For the text-containing cell, return its midpoint in [x, y] coordinate format. 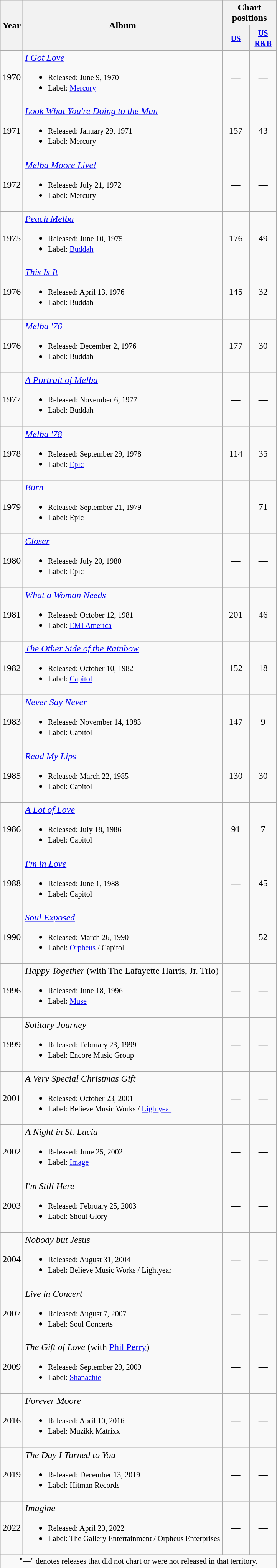
This Is ItReleased: April 13, 1976Label: Buddah [123, 292]
The Gift of Love (with Phil Perry)Released: September 29, 2009Label: Shanachie [123, 1367]
I'm in LoveReleased: June 1, 1988Label: Capitol [123, 883]
43 [263, 131]
130 [236, 776]
1983 [12, 722]
Happy Together (with The Lafayette Harris, Jr. Trio)Released: June 18, 1996Label: Muse [123, 991]
Album [123, 25]
2009 [12, 1367]
9 [263, 722]
US R&B [263, 38]
Look What You're Doing to the ManReleased: January 29, 1971Label: Mercury [123, 131]
CloserReleased: July 20, 1980Label: Epic [123, 561]
1979 [12, 507]
Peach MelbaReleased: June 10, 1975Label: Buddah [123, 238]
91 [236, 829]
2007 [12, 1313]
Year [12, 25]
1978 [12, 453]
7 [263, 829]
49 [263, 238]
46 [263, 615]
35 [263, 453]
177 [236, 346]
45 [263, 883]
114 [236, 453]
2019 [12, 1474]
71 [263, 507]
2004 [12, 1259]
1971 [12, 131]
145 [236, 292]
1972 [12, 185]
1988 [12, 883]
2022 [12, 1528]
1977 [12, 399]
152 [236, 668]
"—" denotes releases that did not chart or were not released in that territory. [138, 1561]
A Lot of LoveReleased: July 18, 1986Label: Capitol [123, 829]
Nobody but JesusReleased: August 31, 2004Label: Believe Music Works / Lightyear [123, 1259]
Melba Moore Live!Released: July 21, 1972Label: Mercury [123, 185]
I Got LoveReleased: June 9, 1970Label: Mercury [123, 77]
I'm Still HereReleased: February 25, 2003Label: Shout Glory [123, 1205]
1975 [12, 238]
1986 [12, 829]
Soul ExposedReleased: March 26, 1990Label: Orpheus / Capitol [123, 937]
2016 [12, 1420]
176 [236, 238]
1982 [12, 668]
1981 [12, 615]
201 [236, 615]
A Very Special Christmas GiftReleased: October 23, 2001Label: Believe Music Works / Lightyear [123, 1098]
1980 [12, 561]
52 [263, 937]
157 [236, 131]
Never Say NeverReleased: November 14, 1983Label: Capitol [123, 722]
Live in ConcertReleased: August 7, 2007Label: Soul Concerts [123, 1313]
Melba '76Released: December 2, 1976Label: Buddah [123, 346]
Chart positions [249, 13]
1970 [12, 77]
Solitary JourneyReleased: February 23, 1999Label: Encore Music Group [123, 1044]
ImagineReleased: April 29, 2022Label: The Gallery Entertainment / Orpheus Enterprises [123, 1528]
2002 [12, 1152]
1985 [12, 776]
1990 [12, 937]
BurnReleased: September 21, 1979Label: Epic [123, 507]
A Night in St. LuciaReleased: June 25, 2002Label: Image [123, 1152]
1999 [12, 1044]
The Other Side of the RainbowReleased: October 10, 1982Label: Capitol [123, 668]
32 [263, 292]
Melba '78Released: September 29, 1978Label: Epic [123, 453]
147 [236, 722]
Forever MooreReleased: April 10, 2016Label: Muzikk Matrixx [123, 1420]
US [236, 38]
What a Woman NeedsReleased: October 12, 1981Label: EMI America [123, 615]
2001 [12, 1098]
2003 [12, 1205]
18 [263, 668]
Read My LipsReleased: March 22, 1985Label: Capitol [123, 776]
A Portrait of MelbaReleased: November 6, 1977Label: Buddah [123, 399]
1996 [12, 991]
The Day I Turned to YouReleased: December 13, 2019Label: Hitman Records [123, 1474]
